Extract the (X, Y) coordinate from the center of the cell holding the provided text.  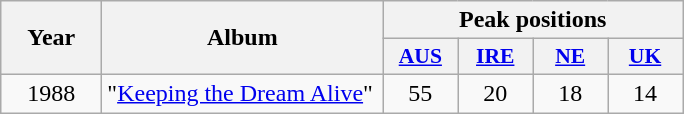
55 (420, 93)
IRE (496, 57)
Peak positions (533, 20)
"Keeping the Dream Alive" (242, 93)
14 (646, 93)
20 (496, 93)
1988 (52, 93)
Year (52, 38)
Album (242, 38)
NE (570, 57)
UK (646, 57)
18 (570, 93)
AUS (420, 57)
